Return (X, Y) of the center of cell containing provided text 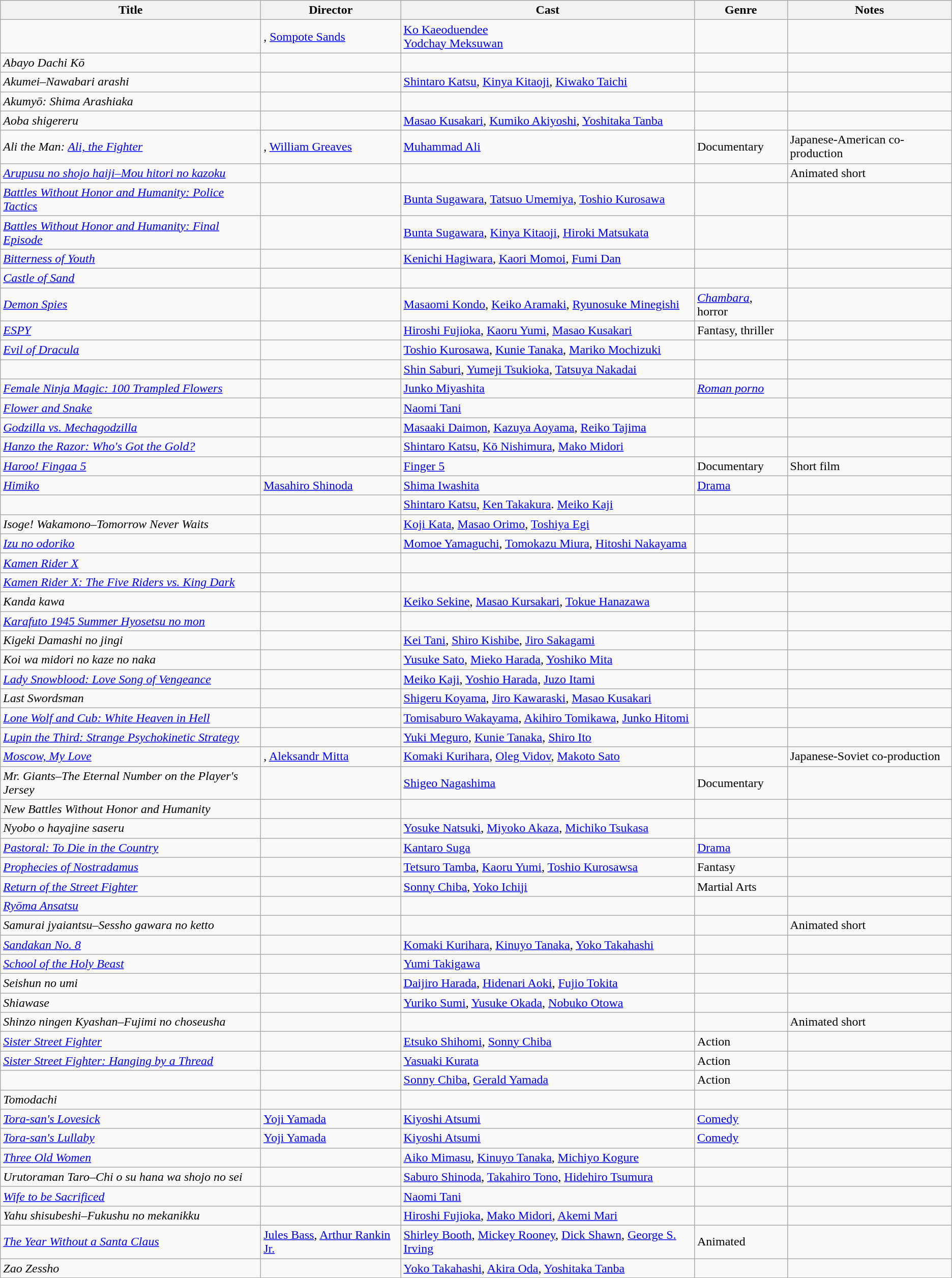
Evil of Dracula (131, 350)
Shintaro Katsu, Ken Takakura. Meiko Kaji (547, 505)
Hiroshi Fujioka, Mako Midori, Akemi Mari (547, 1215)
Shintaro Katsu, Kō Nishimura, Mako Midori (547, 447)
Jules Bass, Arthur Rankin Jr. (331, 1241)
Roman porno (740, 389)
Junko Miyashita (547, 389)
Japanese-American co-production (870, 147)
Seishun no umi (131, 983)
Masaomi Kondo, Keiko Aramaki, Ryunosuke Minegishi (547, 304)
Tomisaburo Wakayama, Akihiro Tomikawa, Junko Hitomi (547, 718)
Japanese-Soviet co-production (870, 757)
Fantasy (740, 867)
Animated (740, 1241)
Masaaki Daimon, Kazuya Aoyama, Reiko Tajima (547, 427)
Nyobo o hayajine saseru (131, 828)
Bitterness of Youth (131, 258)
Demon Spies (131, 304)
Genre (740, 10)
Yahu shisubeshi–Fukushu no mekanikku (131, 1215)
Yuriko Sumi, Yusuke Okada, Nobuko Otowa (547, 1003)
Finger 5 (547, 466)
Castle of Sand (131, 278)
Arupusu no shojo haiji–Mou hitori no kazoku (131, 173)
Director (331, 10)
Fantasy, thriller (740, 331)
Hiroshi Fujioka, Kaoru Yumi, Masao Kusakari (547, 331)
Lady Snowblood: Love Song of Vengeance (131, 679)
Bunta Sugawara, Kinya Kitaoji, Hiroki Matsukata (547, 232)
Short film (870, 466)
Yumi Takigawa (547, 964)
Masahiro Shinoda (331, 485)
Samurai jyaiantsu–Sessho gawara no ketto (131, 925)
Notes (870, 10)
Shintaro Katsu, Kinya Kitaoji, Kiwako Taichi (547, 82)
Kamen Rider X: The Five Riders vs. King Dark (131, 582)
Aoba shigereru (131, 121)
Yasuaki Kurata (547, 1061)
Shin Saburi, Yumeji Tsukioka, Tatsuya Nakadai (547, 369)
Yuki Meguro, Kunie Tanaka, Shiro Ito (547, 737)
Akumyō: Shima Arashiaka (131, 101)
Aiko Mimasu, Kinuyo Tanaka, Michiyo Kogure (547, 1157)
Zao Zessho (131, 1268)
Pastoral: To Die in the Country (131, 848)
Tora-san's Lullaby (131, 1138)
Shinzo ningen Kyashan–Fujimi no choseusha (131, 1022)
Yusuke Sato, Mieko Harada, Yoshiko Mita (547, 660)
Kei Tani, Shiro Kishibe, Jiro Sakagami (547, 641)
Akumei–Nawabari arashi (131, 82)
Yoko Takahashi, Akira Oda, Yoshitaka Tanba (547, 1268)
Shiawase (131, 1003)
Ali the Man: Ali, the Fighter (131, 147)
Shigeo Nagashima (547, 782)
Kenichi Hagiwara, Kaori Momoi, Fumi Dan (547, 258)
Isoge! Wakamono–Tomorrow Never Waits (131, 524)
Urutoraman Taro–Chi o su hana wa shojo no sei (131, 1177)
Hanzo the Razor: Who's Got the Gold? (131, 447)
Sister Street Fighter (131, 1041)
Sonny Chiba, Yoko Ichiji (547, 886)
Cast (547, 10)
, Aleksandr Mitta (331, 757)
Toshio Kurosawa, Kunie Tanaka, Mariko Mochizuki (547, 350)
Masao Kusakari, Kumiko Akiyoshi, Yoshitaka Tanba (547, 121)
Sandakan No. 8 (131, 945)
New Battles Without Honor and Humanity (131, 809)
Three Old Women (131, 1157)
Battles Without Honor and Humanity: Police Tactics (131, 199)
Shima Iwashita (547, 485)
Return of the Street Fighter (131, 886)
Momoe Yamaguchi, Tomokazu Miura, Hitoshi Nakayama (547, 543)
Wife to be Sacrificed (131, 1196)
Kanda kawa (131, 601)
Komaki Kurihara, Kinuyo Tanaka, Yoko Takahashi (547, 945)
Title (131, 10)
Female Ninja Magic: 100 Trampled Flowers (131, 389)
Kantaro Suga (547, 848)
Izu no odoriko (131, 543)
, William Greaves (331, 147)
Flower and Snake (131, 408)
Martial Arts (740, 886)
Yosuke Natsuki, Miyoko Akaza, Michiko Tsukasa (547, 828)
Meiko Kaji, Yoshio Harada, Juzo Itami (547, 679)
Etsuko Shihomi, Sonny Chiba (547, 1041)
Ko KaeoduendeeYodchay Meksuwan (547, 37)
Shigeru Koyama, Jiro Kawaraski, Masao Kusakari (547, 699)
Sister Street Fighter: Hanging by a Thread (131, 1061)
Saburo Shinoda, Takahiro Tono, Hidehiro Tsumura (547, 1177)
Godzilla vs. Mechagodzilla (131, 427)
Abayo Dachi Kō (131, 63)
Mr. Giants–The Eternal Number on the Player's Jersey (131, 782)
Tomodachi (131, 1099)
Muhammad Ali (547, 147)
The Year Without a Santa Claus (131, 1241)
Prophecies of Nostradamus (131, 867)
ESPY (131, 331)
School of the Holy Beast (131, 964)
Himiko (131, 485)
Moscow, My Love (131, 757)
Kamen Rider X (131, 563)
Tora-san's Lovesick (131, 1119)
Daijiro Harada, Hidenari Aoki, Fujio Tokita (547, 983)
Ryōma Ansatsu (131, 906)
Kigeki Damashi no jingi (131, 641)
Lone Wolf and Cub: White Heaven in Hell (131, 718)
Karafuto 1945 Summer Hyosetsu no mon (131, 621)
Shirley Booth, Mickey Rooney, Dick Shawn, George S. Irving (547, 1241)
Keiko Sekine, Masao Kursakari, Tokue Hanazawa (547, 601)
Tetsuro Tamba, Kaoru Yumi, Toshio Kurosawsa (547, 867)
Chambara, horror (740, 304)
Battles Without Honor and Humanity: Final Episode (131, 232)
Sonny Chiba, Gerald Yamada (547, 1080)
Last Swordsman (131, 699)
Komaki Kurihara, Oleg Vidov, Makoto Sato (547, 757)
Haroo! Fingaa 5 (131, 466)
Bunta Sugawara, Tatsuo Umemiya, Toshio Kurosawa (547, 199)
Koji Kata, Masao Orimo, Toshiya Egi (547, 524)
Lupin the Third: Strange Psychokinetic Strategy (131, 737)
Koi wa midori no kaze no naka (131, 660)
, Sompote Sands (331, 37)
